Find where the given text appears and provide that cell's center as [x, y] coordinate. 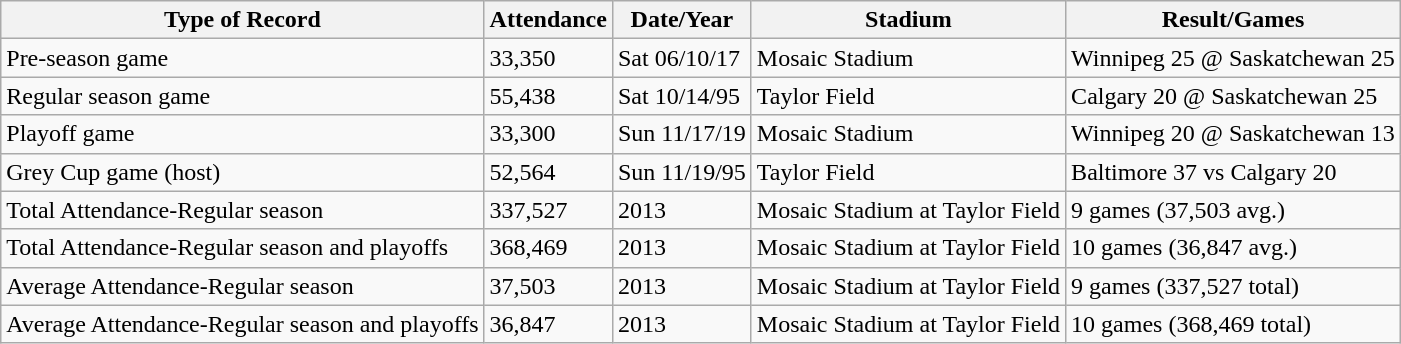
52,564 [548, 172]
Type of Record [242, 20]
9 games (37,503 avg.) [1234, 210]
37,503 [548, 286]
33,300 [548, 134]
Total Attendance-Regular season and playoffs [242, 248]
Pre-season game [242, 58]
36,847 [548, 324]
Grey Cup game (host) [242, 172]
55,438 [548, 96]
Date/Year [682, 20]
Result/Games [1234, 20]
Average Attendance-Regular season and playoffs [242, 324]
Sat 10/14/95 [682, 96]
Regular season game [242, 96]
33,350 [548, 58]
Stadium [908, 20]
9 games (337,527 total) [1234, 286]
10 games (36,847 avg.) [1234, 248]
Calgary 20 @ Saskatchewan 25 [1234, 96]
Sun 11/19/95 [682, 172]
Sun 11/17/19 [682, 134]
Winnipeg 25 @ Saskatchewan 25 [1234, 58]
Sat 06/10/17 [682, 58]
Playoff game [242, 134]
Attendance [548, 20]
Total Attendance-Regular season [242, 210]
Average Attendance-Regular season [242, 286]
337,527 [548, 210]
368,469 [548, 248]
10 games (368,469 total) [1234, 324]
Baltimore 37 vs Calgary 20 [1234, 172]
Winnipeg 20 @ Saskatchewan 13 [1234, 134]
